Capture the cell that displays the provided text and extract its (x, y) central coordinate. 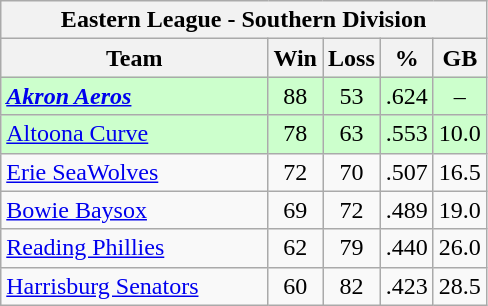
.489 (406, 210)
28.5 (460, 286)
.507 (406, 172)
.440 (406, 248)
10.0 (460, 134)
88 (296, 96)
Eastern League - Southern Division (244, 20)
60 (296, 286)
Erie SeaWolves (134, 172)
Team (134, 58)
Bowie Baysox (134, 210)
78 (296, 134)
79 (351, 248)
.423 (406, 286)
% (406, 58)
70 (351, 172)
Win (296, 58)
62 (296, 248)
Harrisburg Senators (134, 286)
19.0 (460, 210)
16.5 (460, 172)
53 (351, 96)
63 (351, 134)
Altoona Curve (134, 134)
69 (296, 210)
Loss (351, 58)
GB (460, 58)
.624 (406, 96)
82 (351, 286)
Akron Aeros (134, 96)
26.0 (460, 248)
Reading Phillies (134, 248)
.553 (406, 134)
– (460, 96)
